Pinpoint the cell where the given text exists, returning its (x, y) midpoint coordinate. 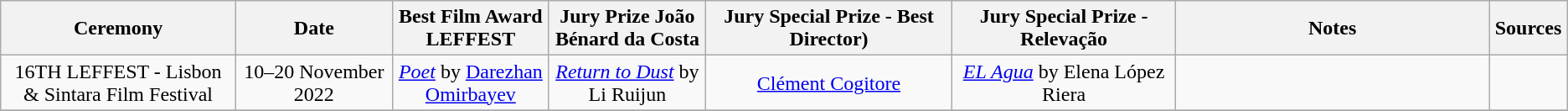
Jury Special Prize - Relevação (1064, 29)
Notes (1333, 29)
Poet by Darezhan Omirbayev (471, 82)
Ceremony (119, 29)
Best Film Award LEFFEST (471, 29)
Jury Special Prize - Best Director) (828, 29)
EL Agua by Elena López Riera (1064, 82)
16TH LEFFEST - Lisbon & Sintara Film Festival (119, 82)
Date (313, 29)
Return to Dust by Li Ruijun (627, 82)
Sources (1529, 29)
Jury Prize João Bénard da Costa (627, 29)
10–20 November 2022 (313, 82)
Clément Cogitore (828, 82)
